From the cell containing the given text, extract its center point as [x, y] coordinate. 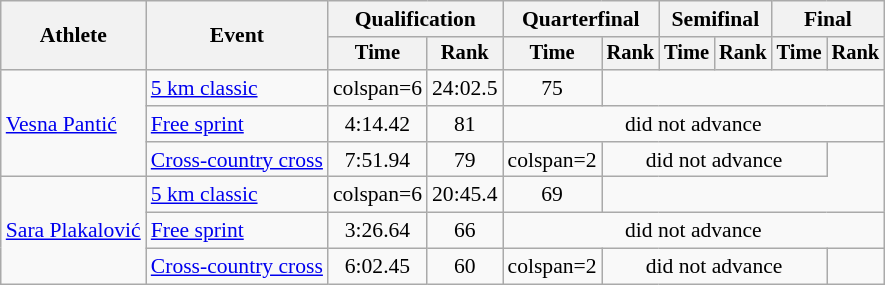
Event [237, 36]
Vesna Pantić [74, 124]
Qualification [416, 19]
75 [552, 88]
66 [464, 231]
4:14.42 [378, 124]
81 [464, 124]
3:26.64 [378, 231]
79 [464, 160]
7:51.94 [378, 160]
Sara Plakalović [74, 230]
Final [828, 19]
Quarterfinal [580, 19]
Athlete [74, 36]
6:02.45 [378, 267]
20:45.4 [464, 195]
24:02.5 [464, 88]
60 [464, 267]
69 [552, 195]
Semifinal [715, 19]
